Extract the [x, y] coordinate from the center of the cell holding the provided text.  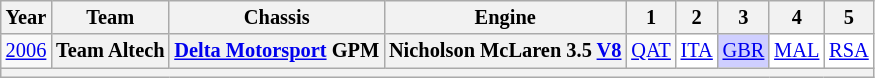
RSA [848, 51]
4 [796, 17]
2 [697, 17]
1 [650, 17]
Nicholson McLaren 3.5 V8 [505, 51]
2006 [26, 51]
Team [110, 17]
Year [26, 17]
5 [848, 17]
GBR [744, 51]
Engine [505, 17]
QAT [650, 51]
ITA [697, 51]
Delta Motorsport GPM [276, 51]
MAL [796, 51]
3 [744, 17]
Chassis [276, 17]
Team Altech [110, 51]
